Pinpoint the cell where the given text exists, returning its (X, Y) midpoint coordinate. 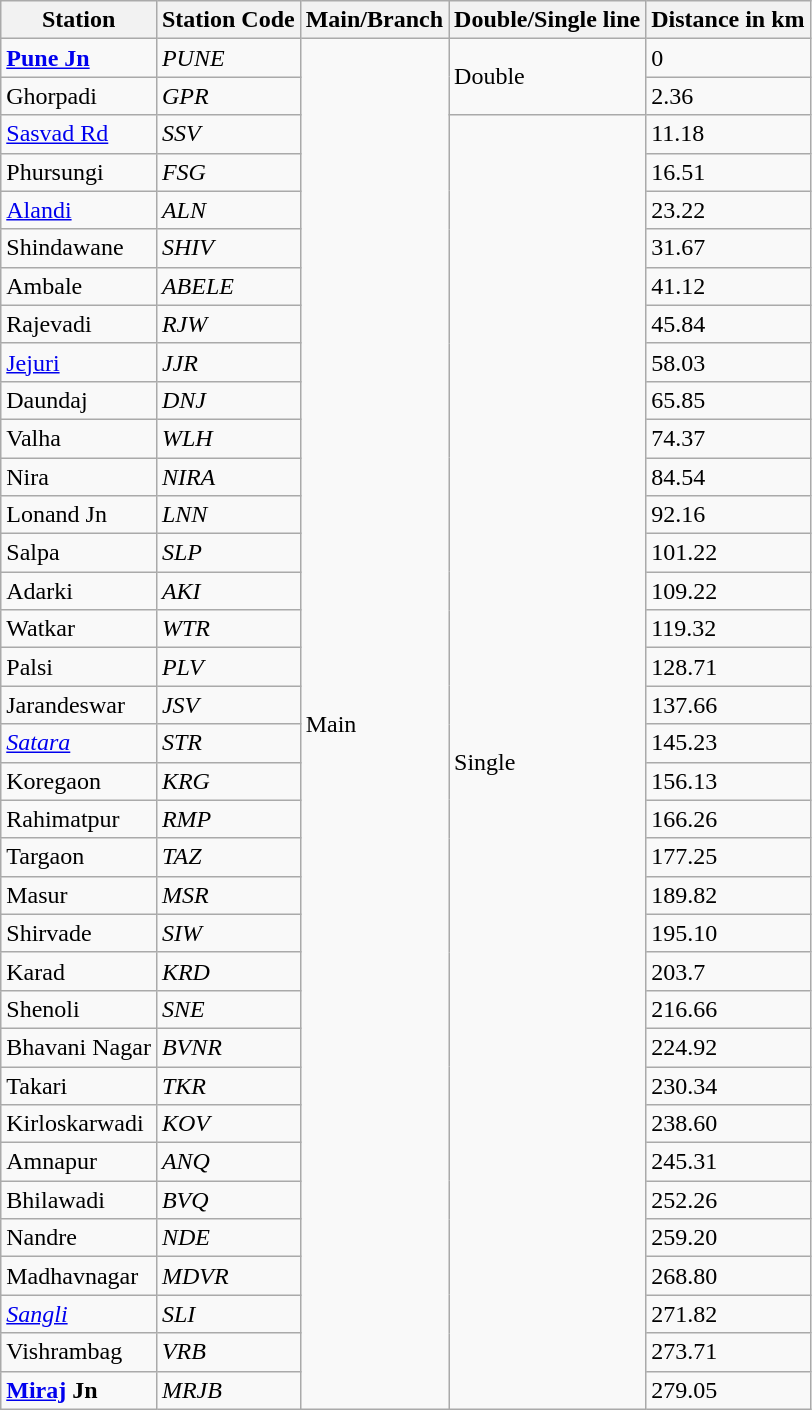
238.60 (728, 1124)
SHIV (228, 248)
Koregaon (79, 781)
16.51 (728, 172)
145.23 (728, 743)
FSG (228, 172)
Nira (79, 477)
Karad (79, 971)
156.13 (728, 781)
KRD (228, 971)
268.80 (728, 1276)
NDE (228, 1238)
245.31 (728, 1162)
DNJ (228, 400)
Adarki (79, 591)
11.18 (728, 134)
KOV (228, 1124)
KRG (228, 781)
195.10 (728, 933)
Jarandeswar (79, 705)
WLH (228, 438)
Double (548, 77)
271.82 (728, 1314)
177.25 (728, 857)
109.22 (728, 591)
TKR (228, 1085)
Valha (79, 438)
Shenoli (79, 1009)
41.12 (728, 286)
SLP (228, 553)
166.26 (728, 819)
Station Code (228, 20)
Miraj Jn (79, 1390)
JJR (228, 362)
23.22 (728, 210)
Nandre (79, 1238)
Phursungi (79, 172)
273.71 (728, 1352)
Alandi (79, 210)
58.03 (728, 362)
RMP (228, 819)
PLV (228, 667)
203.7 (728, 971)
74.37 (728, 438)
101.22 (728, 553)
AKI (228, 591)
Bhavani Nagar (79, 1047)
31.67 (728, 248)
SIW (228, 933)
Kirloskarwadi (79, 1124)
Masur (79, 895)
Palsi (79, 667)
SSV (228, 134)
230.34 (728, 1085)
Double/Single line (548, 20)
SNE (228, 1009)
Rajevadi (79, 324)
NIRA (228, 477)
0 (728, 58)
Ambale (79, 286)
MSR (228, 895)
Takari (79, 1085)
Amnapur (79, 1162)
Pune Jn (79, 58)
Shindawane (79, 248)
GPR (228, 96)
Salpa (79, 553)
216.66 (728, 1009)
Daundaj (79, 400)
Sasvad Rd (79, 134)
ABELE (228, 286)
128.71 (728, 667)
Jejuri (79, 362)
Madhavnagar (79, 1276)
Main (374, 724)
Vishrambag (79, 1352)
45.84 (728, 324)
BVNR (228, 1047)
279.05 (728, 1390)
Single (548, 762)
Ghorpadi (79, 96)
189.82 (728, 895)
BVQ (228, 1200)
Watkar (79, 629)
SLI (228, 1314)
252.26 (728, 1200)
259.20 (728, 1238)
MRJB (228, 1390)
Lonand Jn (79, 515)
137.66 (728, 705)
65.85 (728, 400)
Satara (79, 743)
ALN (228, 210)
Station (79, 20)
LNN (228, 515)
Distance in km (728, 20)
Sangli (79, 1314)
STR (228, 743)
Main/Branch (374, 20)
84.54 (728, 477)
JSV (228, 705)
Targaon (79, 857)
TAZ (228, 857)
224.92 (728, 1047)
WTR (228, 629)
RJW (228, 324)
VRB (228, 1352)
ANQ (228, 1162)
Bhilawadi (79, 1200)
2.36 (728, 96)
Shirvade (79, 933)
92.16 (728, 515)
119.32 (728, 629)
PUNE (228, 58)
MDVR (228, 1276)
Rahimatpur (79, 819)
